Capture the cell that displays the provided text and extract its [x, y] central coordinate. 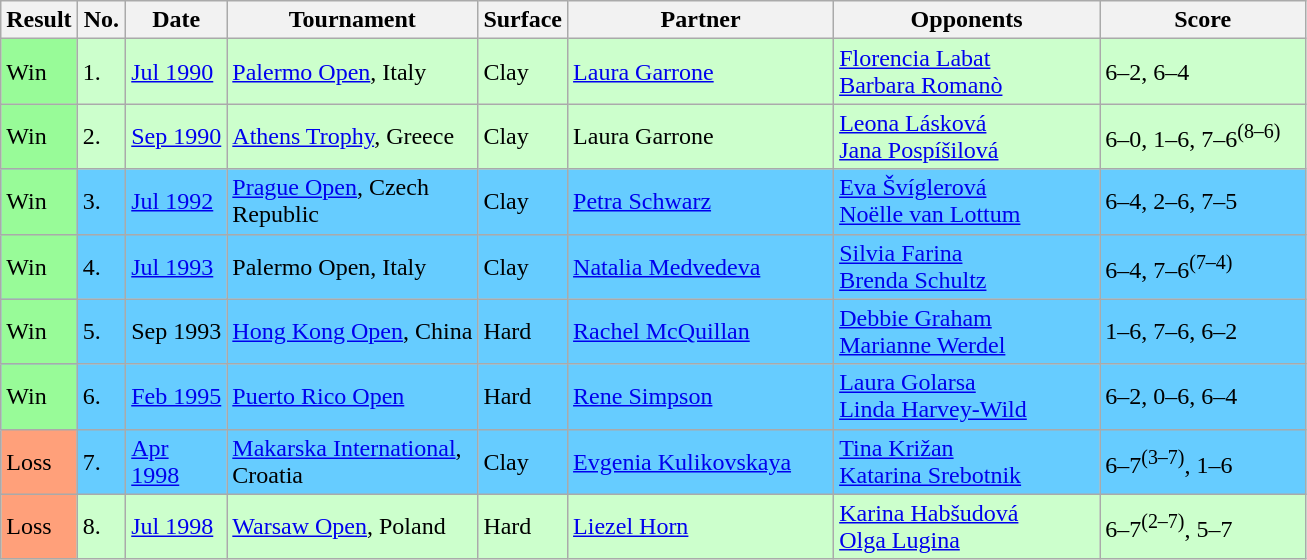
Result [39, 20]
Surface [523, 20]
Florencia Labat Barbara Romanò [967, 72]
Sep 1990 [176, 136]
1. [102, 72]
Rachel McQuillan [701, 332]
Tina Križan Katarina Srebotnik [967, 462]
Leona Lásková Jana Pospíšilová [967, 136]
1–6, 7–6, 6–2 [1203, 332]
Natalia Medvedeva [701, 266]
Rene Simpson [701, 396]
Makarska International, Croatia [352, 462]
Score [1203, 20]
2. [102, 136]
6–2, 6–4 [1203, 72]
Eva Švíglerová Noëlle van Lottum [967, 202]
6. [102, 396]
6–4, 7–6(7–4) [1203, 266]
7. [102, 462]
Liezel Horn [701, 526]
Apr 1998 [176, 462]
Jul 1993 [176, 266]
8. [102, 526]
No. [102, 20]
Jul 1998 [176, 526]
6–2, 0–6, 6–4 [1203, 396]
Jul 1992 [176, 202]
Opponents [967, 20]
Prague Open, Czech Republic [352, 202]
Petra Schwarz [701, 202]
Karina Habšudová Olga Lugina [967, 526]
Evgenia Kulikovskaya [701, 462]
Hong Kong Open, China [352, 332]
Debbie Graham Marianne Werdel [967, 332]
6–0, 1–6, 7–6(8–6) [1203, 136]
Puerto Rico Open [352, 396]
Jul 1990 [176, 72]
Laura Golarsa Linda Harvey-Wild [967, 396]
5. [102, 332]
Feb 1995 [176, 396]
Warsaw Open, Poland [352, 526]
Tournament [352, 20]
6–4, 2–6, 7–5 [1203, 202]
6–7(2–7), 5–7 [1203, 526]
Athens Trophy, Greece [352, 136]
6–7(3–7), 1–6 [1203, 462]
3. [102, 202]
Partner [701, 20]
Sep 1993 [176, 332]
4. [102, 266]
Silvia Farina Brenda Schultz [967, 266]
Date [176, 20]
